Pinpoint the cell where the given text exists, returning its [X, Y] midpoint coordinate. 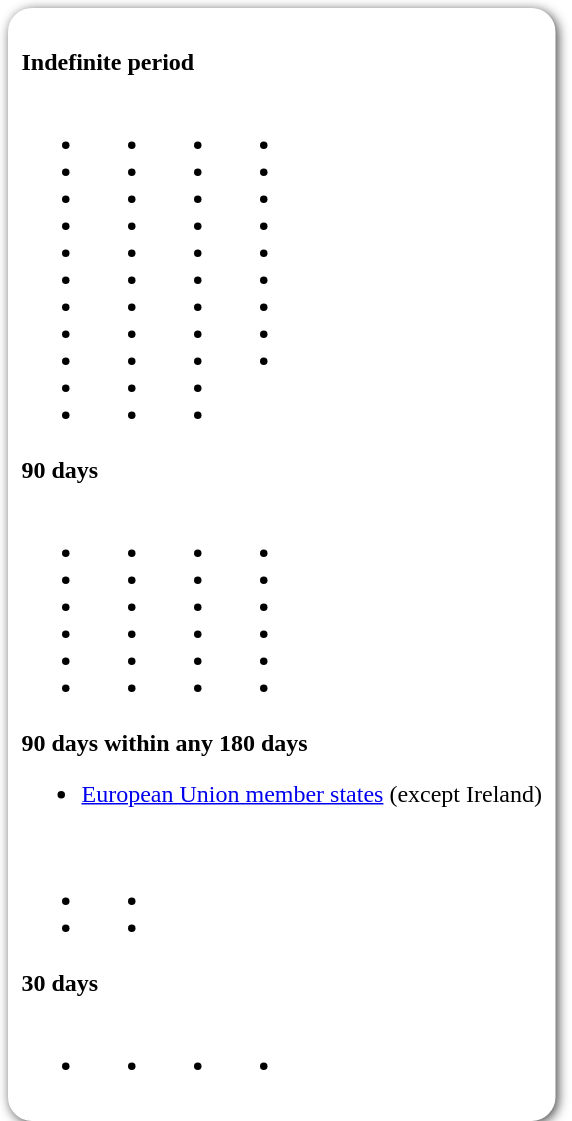
Indefinite period 90 days 90 days within any 180 days European Union member states (except Ireland) 30 days [282, 564]
